Determine the [X, Y] coordinate at the center of the cell enclosing the given text.  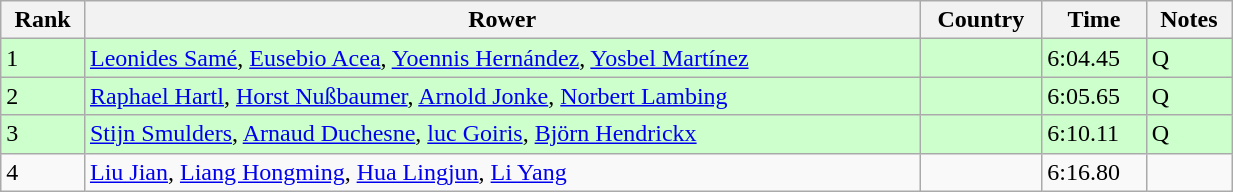
Stijn Smulders, Arnaud Duchesne, luc Goiris, Björn Hendrickx [502, 134]
Notes [1188, 20]
6:10.11 [1094, 134]
2 [43, 96]
Time [1094, 20]
Rank [43, 20]
6:16.80 [1094, 172]
Rower [502, 20]
Raphael Hartl, Horst Nußbaumer, Arnold Jonke, Norbert Lambing [502, 96]
Country [981, 20]
3 [43, 134]
Liu Jian, Liang Hongming, Hua Lingjun, Li Yang [502, 172]
6:04.45 [1094, 58]
6:05.65 [1094, 96]
Leonides Samé, Eusebio Acea, Yoennis Hernández, Yosbel Martínez [502, 58]
1 [43, 58]
4 [43, 172]
